Identify which cell holds the provided text, then report its (x, y) central coordinate. 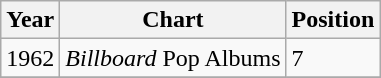
7 (333, 58)
Position (333, 20)
Billboard Pop Albums (173, 58)
Chart (173, 20)
Year (30, 20)
1962 (30, 58)
